Output the (X, Y) coordinate of the center of the cell containing the given text.  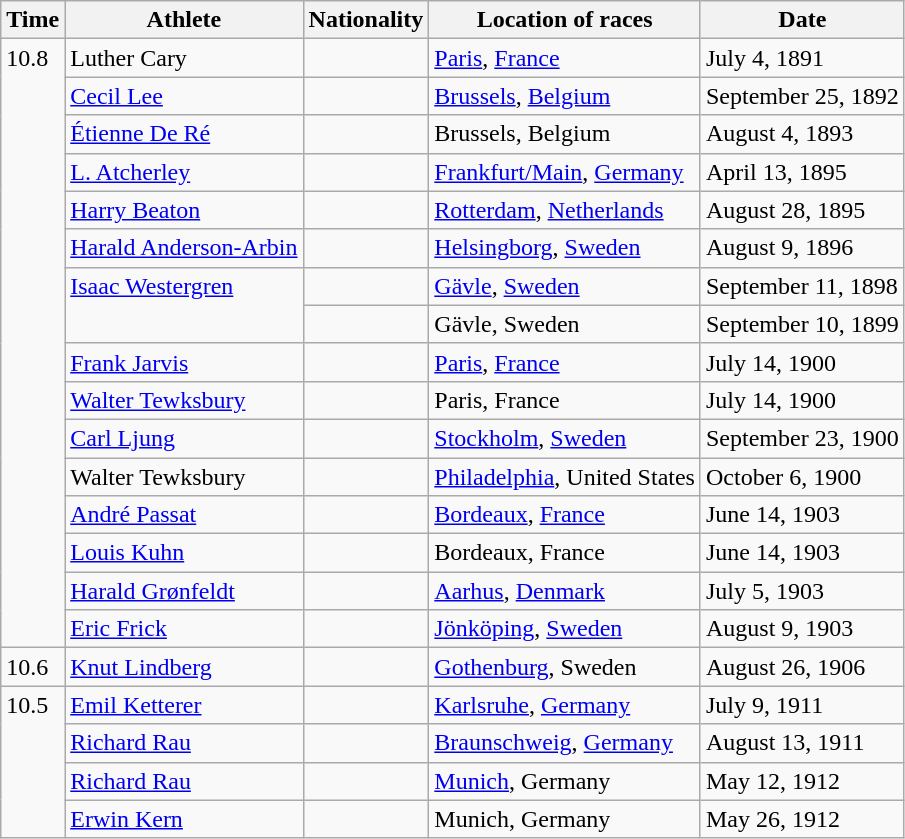
Athlete (184, 20)
Frank Jarvis (184, 362)
May 26, 1912 (802, 819)
September 10, 1899 (802, 324)
Carl Ljung (184, 438)
May 12, 1912 (802, 781)
Nationality (366, 20)
Stockholm, Sweden (565, 438)
August 9, 1903 (802, 629)
Rotterdam, Netherlands (565, 210)
Harald Grønfeldt (184, 591)
Luther Cary (184, 58)
10.8 (33, 344)
Time (33, 20)
Gothenburg, Sweden (565, 667)
Jönköping, Sweden (565, 629)
10.5 (33, 762)
Harry Beaton (184, 210)
Aarhus, Denmark (565, 591)
August 13, 1911 (802, 743)
Eric Frick (184, 629)
July 9, 1911 (802, 705)
André Passat (184, 515)
August 9, 1896 (802, 248)
Helsingborg, Sweden (565, 248)
Frankfurt/Main, Germany (565, 172)
August 4, 1893 (802, 134)
July 4, 1891 (802, 58)
September 11, 1898 (802, 286)
Erwin Kern (184, 819)
September 23, 1900 (802, 438)
October 6, 1900 (802, 477)
Étienne De Ré (184, 134)
L. Atcherley (184, 172)
Philadelphia, United States (565, 477)
April 13, 1895 (802, 172)
August 28, 1895 (802, 210)
Cecil Lee (184, 96)
Date (802, 20)
Location of races (565, 20)
September 25, 1892 (802, 96)
July 5, 1903 (802, 591)
Emil Ketterer (184, 705)
Braunschweig, Germany (565, 743)
10.6 (33, 667)
August 26, 1906 (802, 667)
Isaac Westergren (184, 305)
Louis Kuhn (184, 553)
Harald Anderson-Arbin (184, 248)
Knut Lindberg (184, 667)
Karlsruhe, Germany (565, 705)
